Determine the (X, Y) coordinate at the center of the cell enclosing the given text.  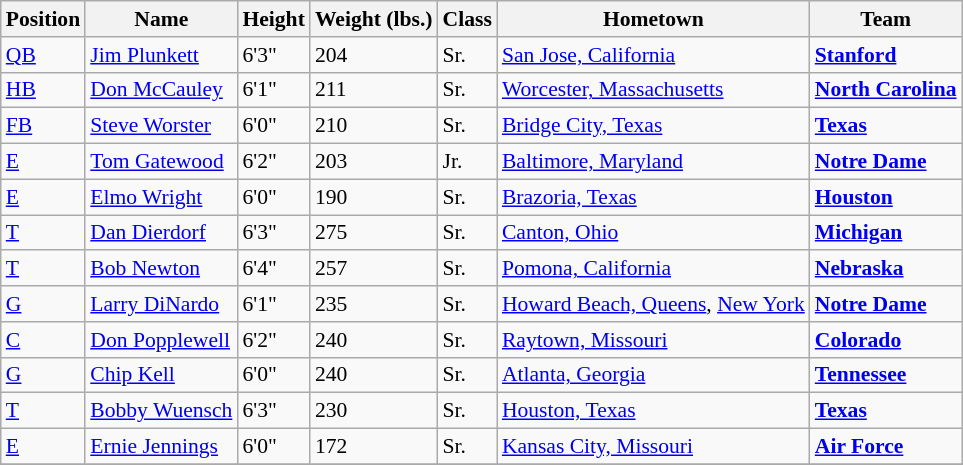
Elmo Wright (161, 197)
Dan Dierdorf (161, 233)
FB (43, 126)
Worcester, Massachusetts (654, 90)
Steve Worster (161, 126)
Team (886, 19)
Stanford (886, 55)
Chip Kell (161, 375)
172 (374, 447)
Class (468, 19)
Kansas City, Missouri (654, 447)
235 (374, 304)
Howard Beach, Queens, New York (654, 304)
San Jose, California (654, 55)
Bridge City, Texas (654, 126)
Colorado (886, 340)
Height (273, 19)
275 (374, 233)
Raytown, Missouri (654, 340)
Houston, Texas (654, 411)
Jr. (468, 162)
6'4" (273, 269)
Bobby Wuensch (161, 411)
Canton, Ohio (654, 233)
210 (374, 126)
Nebraska (886, 269)
204 (374, 55)
QB (43, 55)
Position (43, 19)
Larry DiNardo (161, 304)
Pomona, California (654, 269)
Tennessee (886, 375)
Bob Newton (161, 269)
Don McCauley (161, 90)
Brazoria, Texas (654, 197)
Baltimore, Maryland (654, 162)
Don Popplewell (161, 340)
Atlanta, Georgia (654, 375)
Name (161, 19)
Jim Plunkett (161, 55)
Houston (886, 197)
257 (374, 269)
C (43, 340)
Hometown (654, 19)
190 (374, 197)
North Carolina (886, 90)
203 (374, 162)
211 (374, 90)
Michigan (886, 233)
Tom Gatewood (161, 162)
Ernie Jennings (161, 447)
Air Force (886, 447)
Weight (lbs.) (374, 19)
HB (43, 90)
230 (374, 411)
